Determine the (X, Y) coordinate at the center of the cell enclosing the given text.  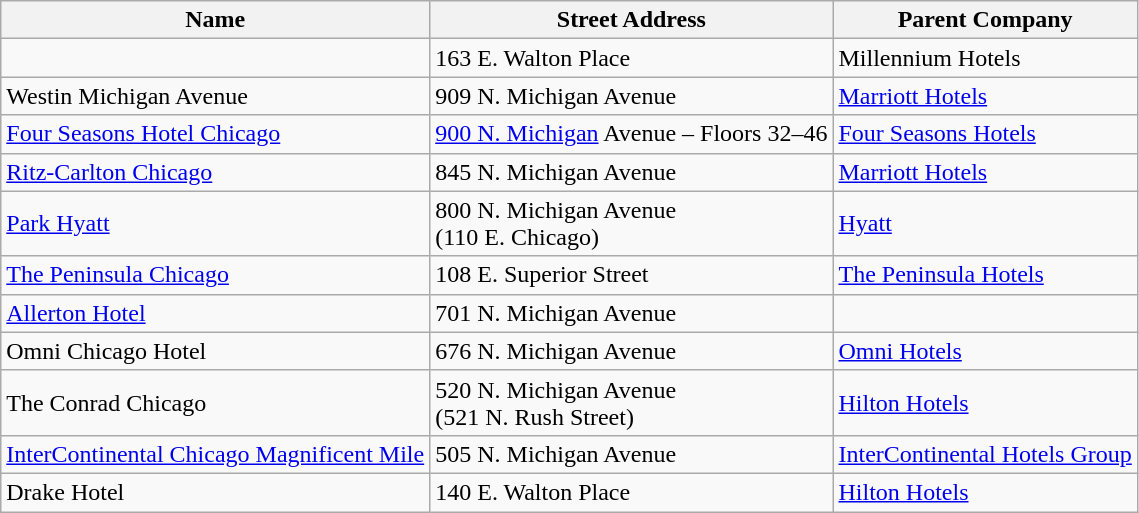
Omni Chicago Hotel (216, 351)
Street Address (632, 20)
The Peninsula Chicago (216, 275)
701 N. Michigan Avenue (632, 313)
800 N. Michigan Avenue(110 E. Chicago) (632, 224)
The Conrad Chicago (216, 402)
845 N. Michigan Avenue (632, 172)
909 N. Michigan Avenue (632, 96)
Drake Hotel (216, 492)
Millennium Hotels (985, 58)
Allerton Hotel (216, 313)
676 N. Michigan Avenue (632, 351)
Parent Company (985, 20)
Four Seasons Hotel Chicago (216, 134)
Omni Hotels (985, 351)
140 E. Walton Place (632, 492)
520 N. Michigan Avenue(521 N. Rush Street) (632, 402)
The Peninsula Hotels (985, 275)
Hyatt (985, 224)
Westin Michigan Avenue (216, 96)
163 E. Walton Place (632, 58)
InterContinental Hotels Group (985, 454)
Park Hyatt (216, 224)
108 E. Superior Street (632, 275)
900 N. Michigan Avenue – Floors 32–46 (632, 134)
Four Seasons Hotels (985, 134)
InterContinental Chicago Magnificent Mile (216, 454)
Ritz-Carlton Chicago (216, 172)
505 N. Michigan Avenue (632, 454)
Name (216, 20)
